Detect which cell encompasses the target text, then output its [X, Y] center coordinate. 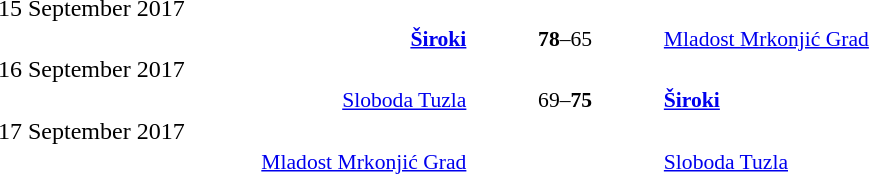
69–75 [566, 100]
78–65 [566, 38]
